Pinpoint the cell where the given text exists, returning its (x, y) midpoint coordinate. 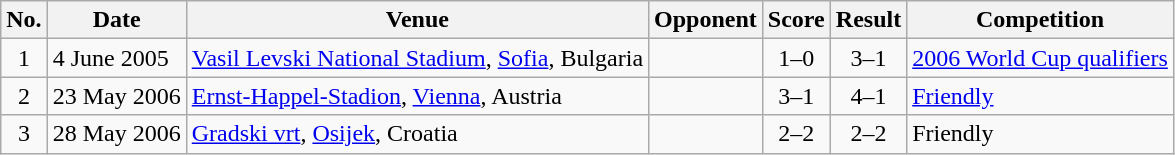
Result (868, 20)
2 (24, 96)
2006 World Cup qualifiers (1040, 58)
1–0 (796, 58)
1 (24, 58)
No. (24, 20)
4–1 (868, 96)
Competition (1040, 20)
Gradski vrt, Osijek, Croatia (417, 134)
Venue (417, 20)
Ernst-Happel-Stadion, Vienna, Austria (417, 96)
Date (116, 20)
3 (24, 134)
28 May 2006 (116, 134)
Opponent (706, 20)
Score (796, 20)
Vasil Levski National Stadium, Sofia, Bulgaria (417, 58)
23 May 2006 (116, 96)
4 June 2005 (116, 58)
